Output the (x, y) coordinate of the center of the cell containing the given text.  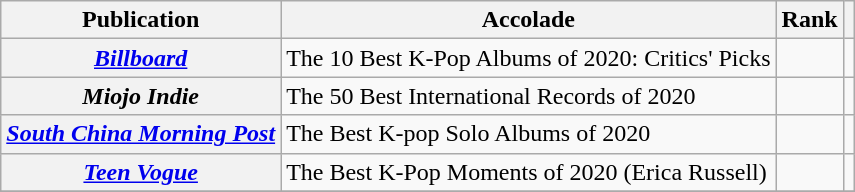
South China Morning Post (141, 134)
Miojo Indie (141, 96)
Accolade (528, 20)
The Best K-pop Solo Albums of 2020 (528, 134)
The Best K-Pop Moments of 2020 (Erica Russell) (528, 172)
Billboard (141, 58)
Rank (810, 20)
Teen Vogue (141, 172)
The 50 Best International Records of 2020 (528, 96)
The 10 Best K-Pop Albums of 2020: Critics' Picks (528, 58)
Publication (141, 20)
